Search for the cell housing the specified text and yield its (X, Y) center coordinate. 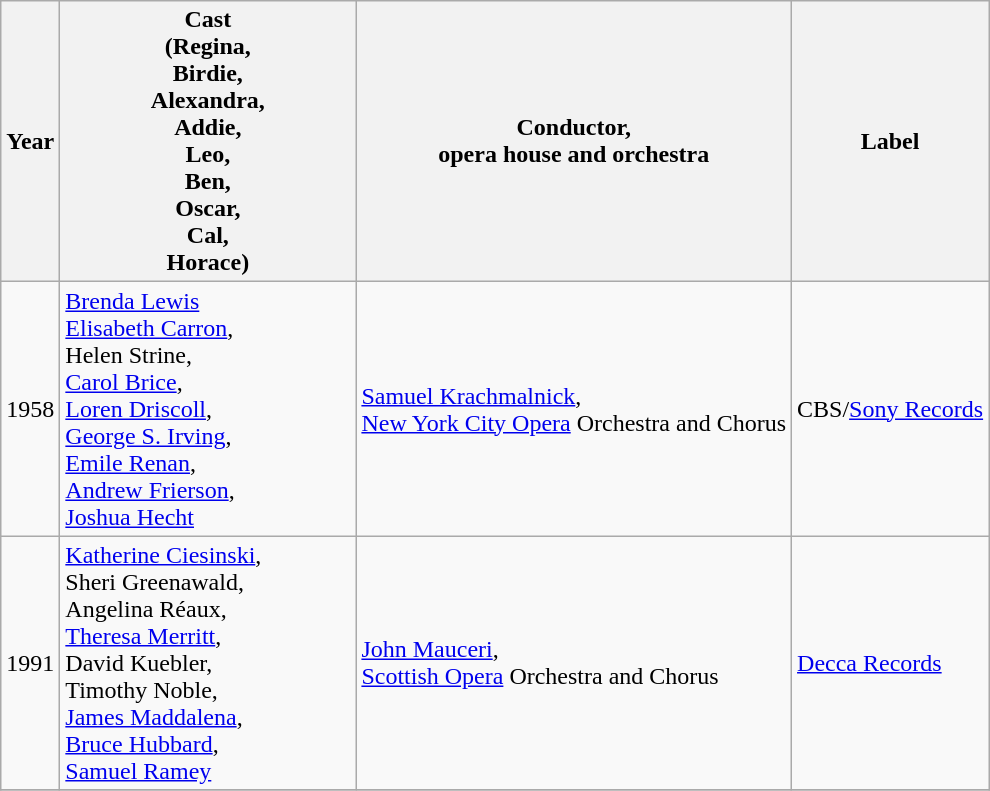
Katherine Ciesinski, Sheri Greenawald, Angelina Réaux, Theresa Merritt,David Kuebler,Timothy Noble,James Maddalena,Bruce Hubbard,Samuel Ramey (208, 663)
CBS/Sony Records (890, 409)
John Mauceri, Scottish Opera Orchestra and Chorus (574, 663)
Label (890, 142)
Brenda Lewis Elisabeth Carron, Helen Strine,Carol Brice,Loren Driscoll,George S. Irving,Emile Renan,Andrew Frierson,Joshua Hecht (208, 409)
Conductor,opera house and orchestra (574, 142)
Samuel Krachmalnick,New York City Opera Orchestra and Chorus (574, 409)
1991 (30, 663)
Year (30, 142)
Decca Records (890, 663)
Cast (Regina, Birdie, Alexandra, Addie, Leo, Ben, Oscar, Cal, Horace) (208, 142)
1958 (30, 409)
